Provide the (X, Y) coordinate of the cell's center where the given text is located.  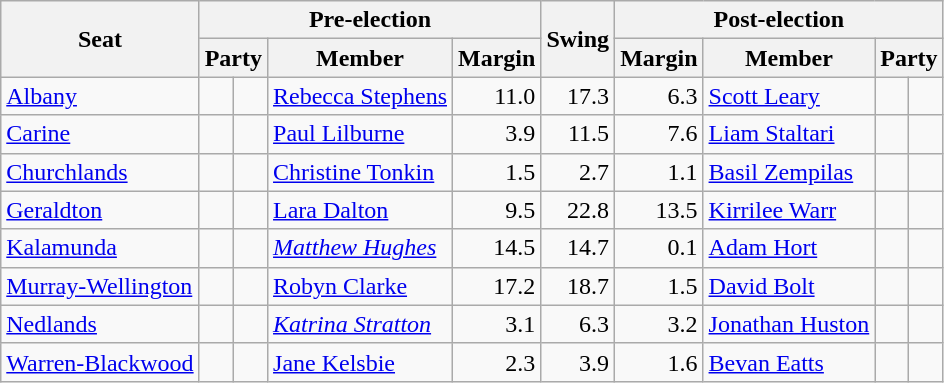
Adam Hort (789, 248)
11.0 (497, 96)
Pre-election (370, 20)
Liam Staltari (789, 134)
Paul Lilburne (360, 134)
Post-election (779, 20)
11.5 (578, 134)
Christine Tonkin (360, 172)
0.1 (659, 248)
Albany (100, 96)
Kirrilee Warr (789, 210)
Warren-Blackwood (100, 362)
Robyn Clarke (360, 286)
Basil Zempilas (789, 172)
1.6 (659, 362)
14.7 (578, 248)
Carine (100, 134)
Lara Dalton (360, 210)
Rebecca Stephens (360, 96)
Katrina Stratton (360, 324)
Kalamunda (100, 248)
Nedlands (100, 324)
Churchlands (100, 172)
David Bolt (789, 286)
3.1 (497, 324)
Matthew Hughes (360, 248)
Murray-Wellington (100, 286)
Bevan Eatts (789, 362)
3.2 (659, 324)
1.1 (659, 172)
Jane Kelsbie (360, 362)
Swing (578, 39)
7.6 (659, 134)
9.5 (497, 210)
Seat (100, 39)
17.3 (578, 96)
22.8 (578, 210)
13.5 (659, 210)
17.2 (497, 286)
18.7 (578, 286)
Geraldton (100, 210)
2.7 (578, 172)
14.5 (497, 248)
Scott Leary (789, 96)
2.3 (497, 362)
Jonathan Huston (789, 324)
